Determine the (x, y) coordinate at the center of the cell enclosing the given text.  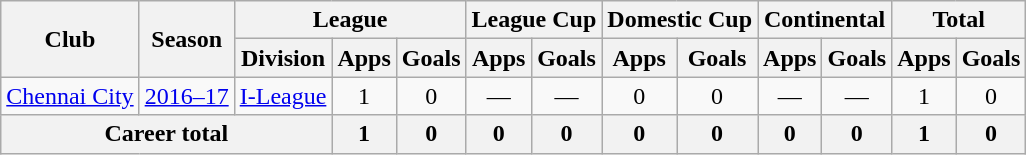
Club (70, 39)
Season (186, 39)
Chennai City (70, 96)
Career total (166, 134)
I-League (283, 96)
League (350, 20)
Continental (825, 20)
Domestic Cup (680, 20)
League Cup (534, 20)
Division (283, 58)
Total (959, 20)
2016–17 (186, 96)
